Return [x, y] of the center of cell containing provided text 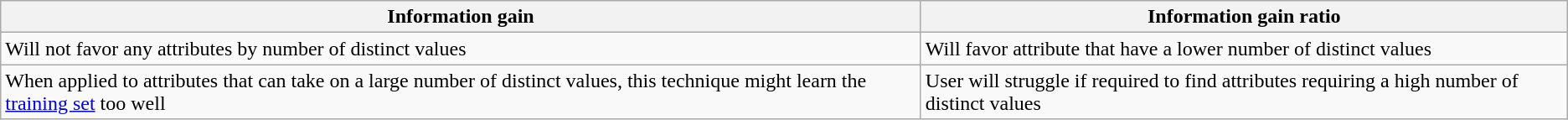
Information gain [461, 17]
User will struggle if required to find attributes requiring a high number of distinct values [1244, 92]
Information gain ratio [1244, 17]
Will favor attribute that have a lower number of distinct values [1244, 49]
Will not favor any attributes by number of distinct values [461, 49]
When applied to attributes that can take on a large number of distinct values, this technique might learn the training set too well [461, 92]
